Find where the given text appears and provide that cell's center as [X, Y] coordinate. 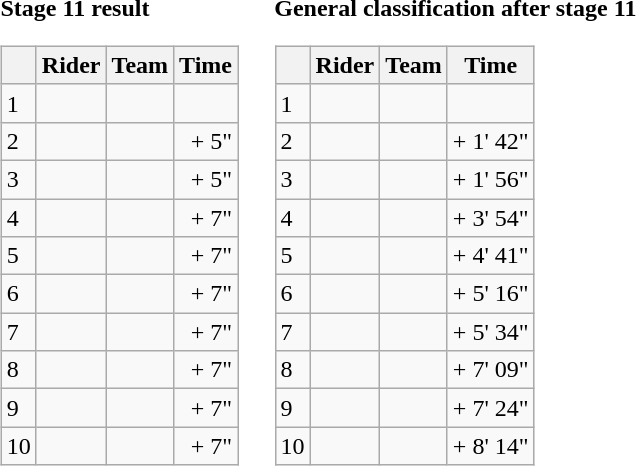
+ 1' 56" [490, 179]
+ 7' 24" [490, 408]
+ 4' 41" [490, 256]
+ 5' 16" [490, 294]
+ 7' 09" [490, 370]
+ 8' 14" [490, 446]
+ 3' 54" [490, 217]
+ 1' 42" [490, 141]
+ 5' 34" [490, 332]
